Pinpoint the cell where the given text exists, returning its [x, y] midpoint coordinate. 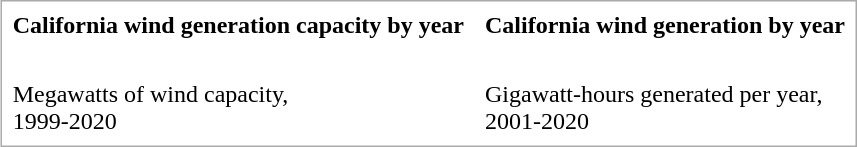
California wind generation by year [664, 26]
California wind generation capacity by year [238, 26]
Megawatts of wind capacity,1999-2020 [238, 108]
Gigawatt-hours generated per year,2001-2020 [664, 108]
